Extract the [X, Y] coordinate from the center of the cell holding the provided text.  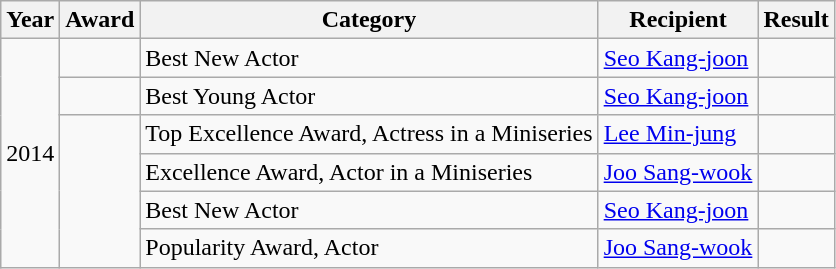
Year [30, 20]
Category [369, 20]
Excellence Award, Actor in a Miniseries [369, 172]
Popularity Award, Actor [369, 248]
2014 [30, 153]
Award [100, 20]
Best Young Actor [369, 96]
Result [796, 20]
Recipient [678, 20]
Top Excellence Award, Actress in a Miniseries [369, 134]
Lee Min-jung [678, 134]
